Detect which cell encompasses the target text, then output its [x, y] center coordinate. 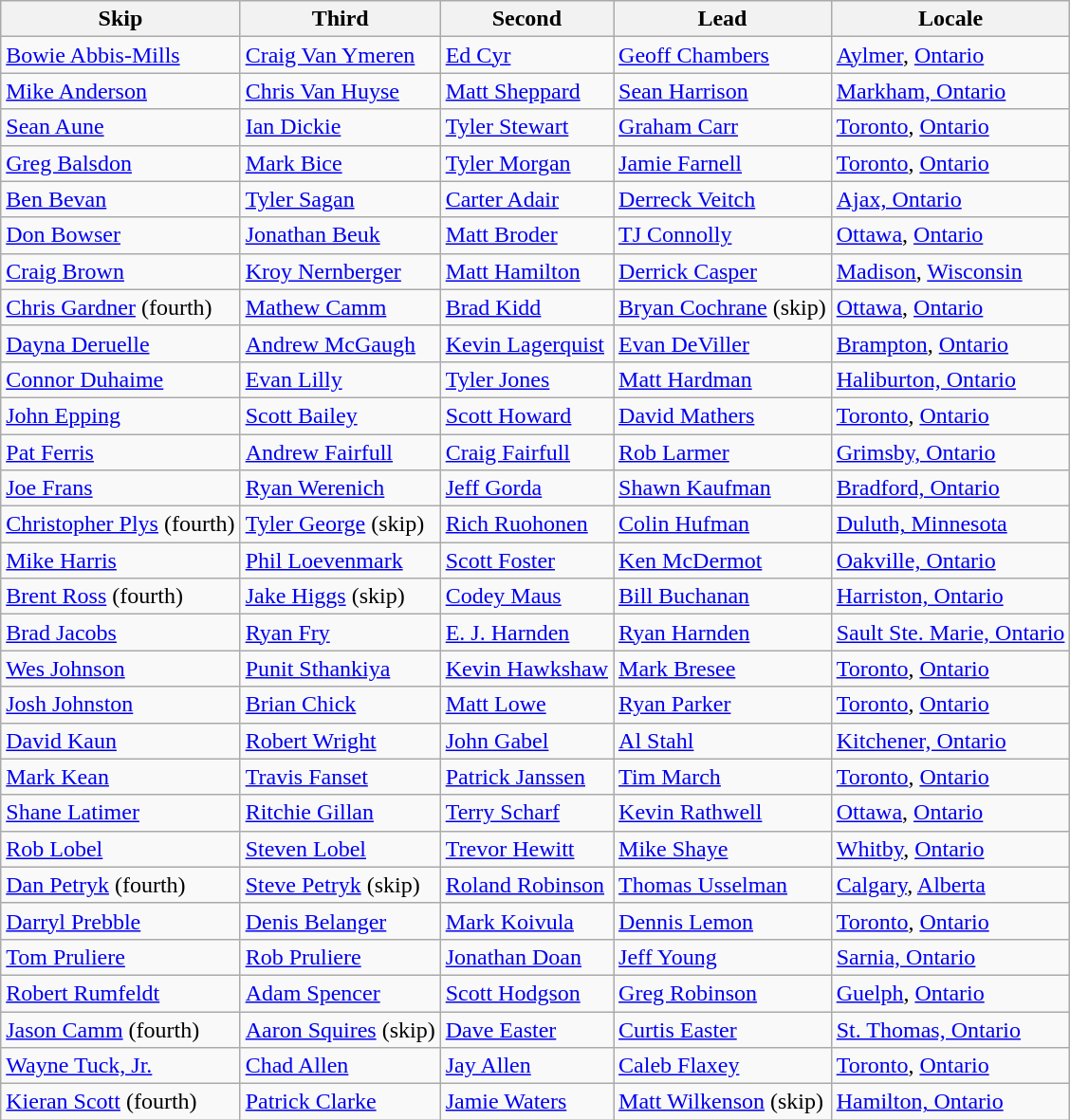
John Gabel [526, 741]
Jake Higgs (skip) [340, 597]
Locale [950, 19]
Al Stahl [723, 741]
Dennis Lemon [723, 921]
Shawn Kaufman [723, 488]
Scott Foster [526, 560]
Mark Bresee [723, 669]
Bill Buchanan [723, 597]
Curtis Easter [723, 1029]
Grimsby, Ontario [950, 452]
Ajax, Ontario [950, 199]
Second [526, 19]
Kitchener, Ontario [950, 741]
Tim March [723, 777]
Madison, Wisconsin [950, 271]
Evan Lilly [340, 379]
Brad Jacobs [120, 633]
Matt Broder [526, 235]
E. J. Harnden [526, 633]
Calgary, Alberta [950, 885]
Skip [120, 19]
Craig Van Ymeren [340, 55]
Sault Ste. Marie, Ontario [950, 633]
Shane Latimer [120, 813]
Kevin Rathwell [723, 813]
Craig Fairfull [526, 452]
Sean Aune [120, 127]
Greg Robinson [723, 993]
Matt Hardman [723, 379]
Hamilton, Ontario [950, 1102]
Patrick Clarke [340, 1102]
Matt Lowe [526, 705]
Steve Petryk (skip) [340, 885]
Steven Lobel [340, 849]
Aylmer, Ontario [950, 55]
Mark Bice [340, 163]
Haliburton, Ontario [950, 379]
Chris Gardner (fourth) [120, 307]
Kieran Scott (fourth) [120, 1102]
Carter Adair [526, 199]
Denis Belanger [340, 921]
Joe Frans [120, 488]
Bryan Cochrane (skip) [723, 307]
Tyler Jones [526, 379]
Codey Maus [526, 597]
Bowie Abbis-Mills [120, 55]
Brent Ross (fourth) [120, 597]
Mike Shaye [723, 849]
Matt Hamilton [526, 271]
Whitby, Ontario [950, 849]
Markham, Ontario [950, 91]
Ryan Harnden [723, 633]
Tyler Sagan [340, 199]
Evan DeViller [723, 343]
Andrew Fairfull [340, 452]
Kevin Hawkshaw [526, 669]
Scott Howard [526, 415]
Scott Hodgson [526, 993]
St. Thomas, Ontario [950, 1029]
Jamie Waters [526, 1102]
Tyler George (skip) [340, 524]
Colin Hufman [723, 524]
Graham Carr [723, 127]
Josh Johnston [120, 705]
Sean Harrison [723, 91]
Pat Ferris [120, 452]
Mike Anderson [120, 91]
Brampton, Ontario [950, 343]
Bradford, Ontario [950, 488]
Don Bowser [120, 235]
Brian Chick [340, 705]
Mark Koivula [526, 921]
Caleb Flaxey [723, 1066]
Terry Scharf [526, 813]
Tyler Morgan [526, 163]
Ryan Fry [340, 633]
Jason Camm (fourth) [120, 1029]
TJ Connolly [723, 235]
Jeff Gorda [526, 488]
Christopher Plys (fourth) [120, 524]
Derrick Casper [723, 271]
Derreck Veitch [723, 199]
Travis Fanset [340, 777]
Ryan Werenich [340, 488]
Scott Bailey [340, 415]
Ritchie Gillan [340, 813]
Aaron Squires (skip) [340, 1029]
Greg Balsdon [120, 163]
Phil Loevenmark [340, 560]
David Kaun [120, 741]
Ed Cyr [526, 55]
Craig Brown [120, 271]
Brad Kidd [526, 307]
Tyler Stewart [526, 127]
Rob Pruliere [340, 957]
Mike Harris [120, 560]
Ian Dickie [340, 127]
Duluth, Minnesota [950, 524]
Jay Allen [526, 1066]
Ryan Parker [723, 705]
Harriston, Ontario [950, 597]
Matt Wilkenson (skip) [723, 1102]
Dave Easter [526, 1029]
Rich Ruohonen [526, 524]
Dayna Deruelle [120, 343]
Wes Johnson [120, 669]
Connor Duhaime [120, 379]
Trevor Hewitt [526, 849]
Jonathan Doan [526, 957]
Robert Rumfeldt [120, 993]
Oakville, Ontario [950, 560]
Wayne Tuck, Jr. [120, 1066]
Rob Larmer [723, 452]
Ken McDermot [723, 560]
Patrick Janssen [526, 777]
Mark Kean [120, 777]
Dan Petryk (fourth) [120, 885]
Punit Sthankiya [340, 669]
Kroy Nernberger [340, 271]
Jonathan Beuk [340, 235]
Andrew McGaugh [340, 343]
Kevin Lagerquist [526, 343]
Guelph, Ontario [950, 993]
Sarnia, Ontario [950, 957]
Thomas Usselman [723, 885]
Chris Van Huyse [340, 91]
Matt Sheppard [526, 91]
Chad Allen [340, 1066]
John Epping [120, 415]
Rob Lobel [120, 849]
Lead [723, 19]
David Mathers [723, 415]
Ben Bevan [120, 199]
Geoff Chambers [723, 55]
Robert Wright [340, 741]
Adam Spencer [340, 993]
Darryl Prebble [120, 921]
Jamie Farnell [723, 163]
Third [340, 19]
Tom Pruliere [120, 957]
Mathew Camm [340, 307]
Roland Robinson [526, 885]
Jeff Young [723, 957]
